Detect which cell encompasses the target text, then output its [X, Y] center coordinate. 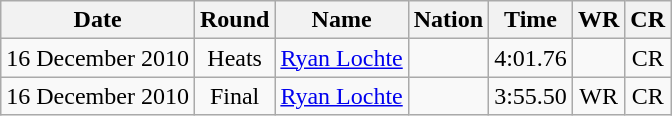
Heats [234, 58]
4:01.76 [531, 58]
3:55.50 [531, 96]
Nation [448, 20]
Date [98, 20]
Final [234, 96]
Name [342, 20]
Round [234, 20]
Time [531, 20]
